From the cell containing the given text, extract its center point as (X, Y) coordinate. 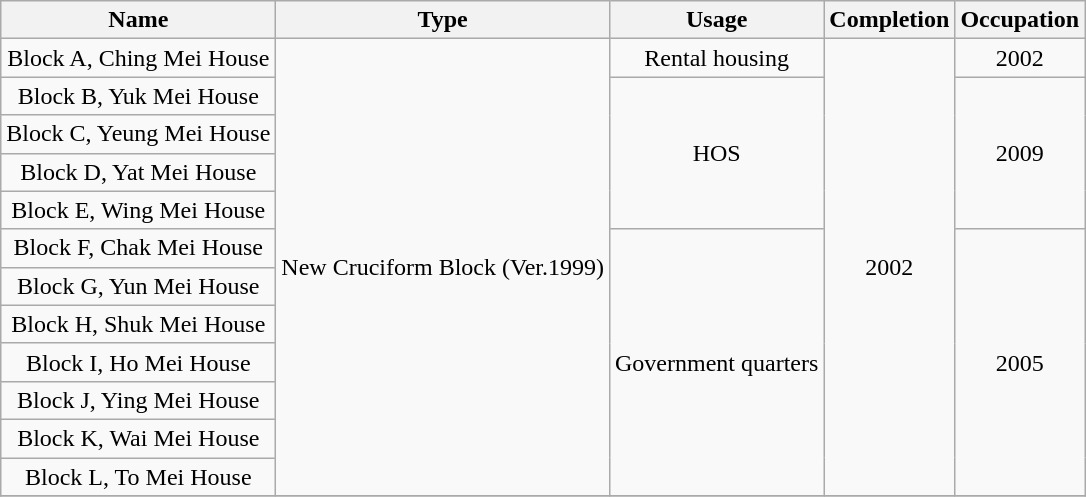
Block K, Wai Mei House (138, 438)
Rental housing (716, 58)
Block C, Yeung Mei House (138, 134)
HOS (716, 153)
Block F, Chak Mei House (138, 248)
Usage (716, 20)
Name (138, 20)
Government quarters (716, 362)
Completion (890, 20)
Block G, Yun Mei House (138, 286)
Block J, Ying Mei House (138, 400)
2005 (1020, 362)
Block E, Wing Mei House (138, 210)
Block H, Shuk Mei House (138, 324)
Block A, Ching Mei House (138, 58)
2009 (1020, 153)
New Cruciform Block (Ver.1999) (443, 268)
Occupation (1020, 20)
Block L, To Mei House (138, 477)
Block I, Ho Mei House (138, 362)
Block B, Yuk Mei House (138, 96)
Type (443, 20)
Block D, Yat Mei House (138, 172)
